Locate the cell with the specified text and output its (x, y) center coordinate. 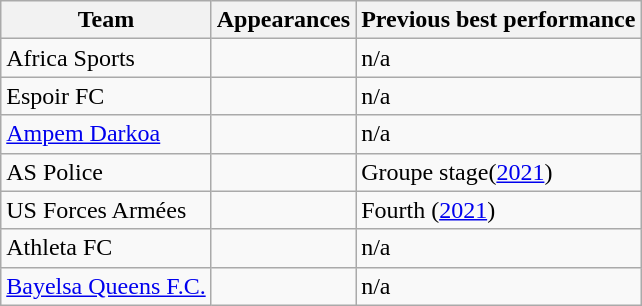
Athleta FC (106, 248)
Groupe stage(2021) (498, 172)
Fourth (2021) (498, 210)
Appearances (283, 20)
Espoir FC (106, 96)
AS Police (106, 172)
Africa Sports (106, 58)
US Forces Armées (106, 210)
Previous best performance (498, 20)
Bayelsa Queens F.C. (106, 286)
Ampem Darkoa (106, 134)
Team (106, 20)
